Detect which cell encompasses the target text, then output its (x, y) center coordinate. 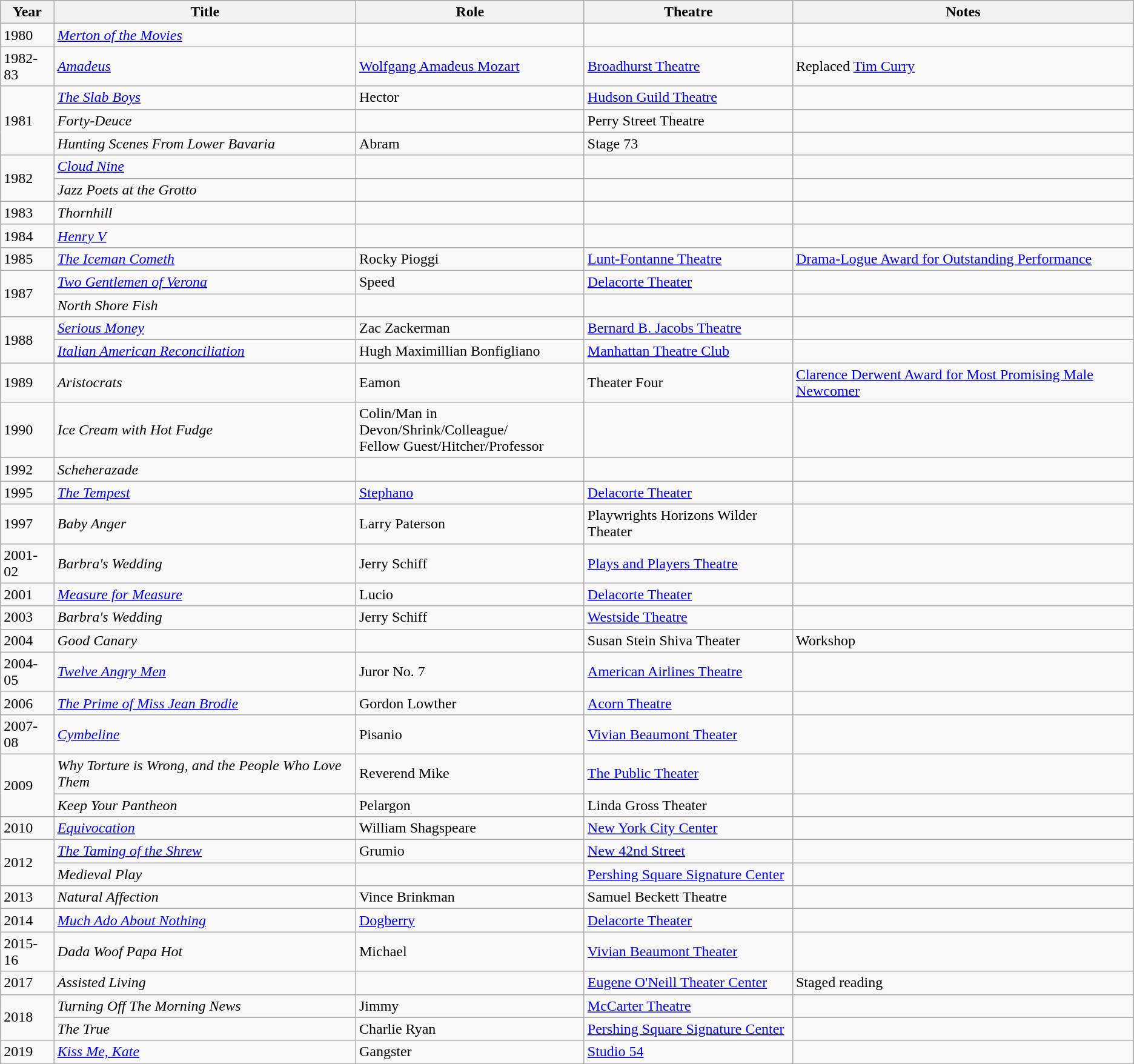
2001 (28, 594)
McCarter Theatre (688, 1006)
2013 (28, 897)
Good Canary (205, 640)
Westside Theatre (688, 617)
Title (205, 12)
Gordon Lowther (470, 703)
1980 (28, 35)
1984 (28, 236)
The Public Theater (688, 773)
1990 (28, 430)
2004-05 (28, 671)
The Prime of Miss Jean Brodie (205, 703)
Reverend Mike (470, 773)
Stephano (470, 493)
Colin/Man in Devon/Shrink/Colleague/Fellow Guest/Hitcher/Professor (470, 430)
North Shore Fish (205, 305)
The Taming of the Shrew (205, 851)
The Slab Boys (205, 98)
1983 (28, 213)
Jazz Poets at the Grotto (205, 190)
Rocky Pioggi (470, 259)
Staged reading (963, 983)
Ice Cream with Hot Fudge (205, 430)
New York City Center (688, 828)
Lunt-Fontanne Theatre (688, 259)
Italian American Reconciliation (205, 351)
Notes (963, 12)
2010 (28, 828)
Michael (470, 951)
Aristocrats (205, 383)
Workshop (963, 640)
Equivocation (205, 828)
Medieval Play (205, 874)
Kiss Me, Kate (205, 1052)
2012 (28, 863)
Linda Gross Theater (688, 805)
Cloud Nine (205, 167)
American Airlines Theatre (688, 671)
Hunting Scenes From Lower Bavaria (205, 144)
Hector (470, 98)
Serious Money (205, 328)
Pisanio (470, 734)
2014 (28, 920)
Assisted Living (205, 983)
Thornhill (205, 213)
Eamon (470, 383)
2017 (28, 983)
2009 (28, 785)
Zac Zackerman (470, 328)
2007-08 (28, 734)
The Tempest (205, 493)
Acorn Theatre (688, 703)
Manhattan Theatre Club (688, 351)
2004 (28, 640)
Natural Affection (205, 897)
Turning Off The Morning News (205, 1006)
1997 (28, 524)
Henry V (205, 236)
1982-83 (28, 67)
New 42nd Street (688, 851)
1995 (28, 493)
Plays and Players Theatre (688, 564)
Hudson Guild Theatre (688, 98)
1985 (28, 259)
Jimmy (470, 1006)
Forty-Deuce (205, 121)
Vince Brinkman (470, 897)
Eugene O'Neill Theater Center (688, 983)
2003 (28, 617)
Cymbeline (205, 734)
Stage 73 (688, 144)
1981 (28, 121)
Juror No. 7 (470, 671)
Theater Four (688, 383)
Lucio (470, 594)
Bernard B. Jacobs Theatre (688, 328)
1992 (28, 470)
Broadhurst Theatre (688, 67)
Why Torture is Wrong, and the People Who Love Them (205, 773)
Drama-Logue Award for Outstanding Performance (963, 259)
2018 (28, 1017)
Studio 54 (688, 1052)
1989 (28, 383)
Grumio (470, 851)
Dada Woof Papa Hot (205, 951)
Hugh Maximillian Bonfigliano (470, 351)
Gangster (470, 1052)
Susan Stein Shiva Theater (688, 640)
Dogberry (470, 920)
1987 (28, 293)
Keep Your Pantheon (205, 805)
1988 (28, 340)
Abram (470, 144)
Twelve Angry Men (205, 671)
Role (470, 12)
Two Gentlemen of Verona (205, 282)
Wolfgang Amadeus Mozart (470, 67)
Much Ado About Nothing (205, 920)
2015-16 (28, 951)
Playwrights Horizons Wilder Theater (688, 524)
Amadeus (205, 67)
Baby Anger (205, 524)
Merton of the Movies (205, 35)
Charlie Ryan (470, 1029)
Scheherazade (205, 470)
Year (28, 12)
Theatre (688, 12)
Measure for Measure (205, 594)
Perry Street Theatre (688, 121)
The Iceman Cometh (205, 259)
Speed (470, 282)
Samuel Beckett Theatre (688, 897)
Pelargon (470, 805)
Larry Paterson (470, 524)
The True (205, 1029)
Replaced Tim Curry (963, 67)
1982 (28, 178)
2001-02 (28, 564)
2006 (28, 703)
2019 (28, 1052)
Clarence Derwent Award for Most Promising Male Newcomer (963, 383)
William Shagspeare (470, 828)
